Detect which cell encompasses the target text, then output its (X, Y) center coordinate. 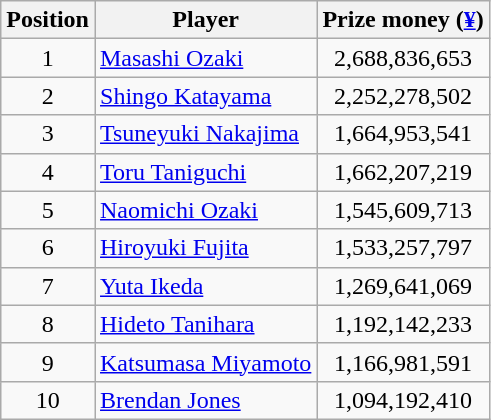
6 (48, 248)
1,192,142,233 (403, 324)
1,545,609,713 (403, 210)
1,166,981,591 (403, 362)
Toru Taniguchi (205, 172)
Shingo Katayama (205, 96)
8 (48, 324)
1,664,953,541 (403, 134)
1,269,641,069 (403, 286)
Player (205, 20)
Masashi Ozaki (205, 58)
Prize money (¥) (403, 20)
2 (48, 96)
Hiroyuki Fujita (205, 248)
7 (48, 286)
2,688,836,653 (403, 58)
5 (48, 210)
1,662,207,219 (403, 172)
10 (48, 400)
9 (48, 362)
Katsumasa Miyamoto (205, 362)
Hideto Tanihara (205, 324)
4 (48, 172)
1 (48, 58)
2,252,278,502 (403, 96)
Naomichi Ozaki (205, 210)
1,533,257,797 (403, 248)
1,094,192,410 (403, 400)
Brendan Jones (205, 400)
Tsuneyuki Nakajima (205, 134)
3 (48, 134)
Position (48, 20)
Yuta Ikeda (205, 286)
